Find where the given text appears and provide that cell's center as (X, Y) coordinate. 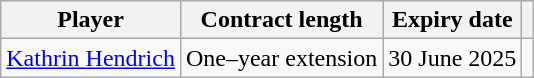
30 June 2025 (452, 58)
Kathrin Hendrich (91, 58)
Player (91, 20)
One–year extension (281, 58)
Contract length (281, 20)
Expiry date (452, 20)
